Capture the cell that displays the provided text and extract its [x, y] central coordinate. 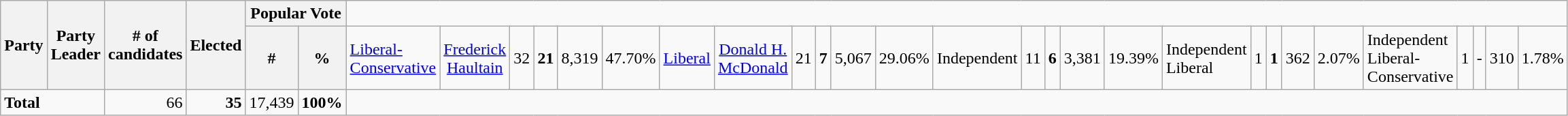
Total [53, 102]
# [272, 58]
47.70% [631, 58]
8,319 [579, 58]
1.78% [1542, 58]
2.07% [1338, 58]
Popular Vote [296, 14]
Independent Liberal [1206, 58]
66 [145, 102]
19.39% [1133, 58]
3,381 [1083, 58]
- [1480, 58]
Independent [977, 58]
Independent Liberal-Conservative [1410, 58]
Liberal-Conservative [393, 58]
7 [823, 58]
% [322, 58]
362 [1297, 58]
29.06% [904, 58]
100% [322, 102]
5,067 [853, 58]
Liberal [687, 58]
# ofcandidates [145, 45]
11 [1033, 58]
6 [1053, 58]
Party Leader [75, 45]
Frederick Haultain [475, 58]
32 [522, 58]
Party [24, 45]
17,439 [272, 102]
35 [216, 102]
Donald H. McDonald [753, 58]
310 [1501, 58]
Elected [216, 45]
